Return the (x, y) coordinate for the center point of the cell that contains the specified text.  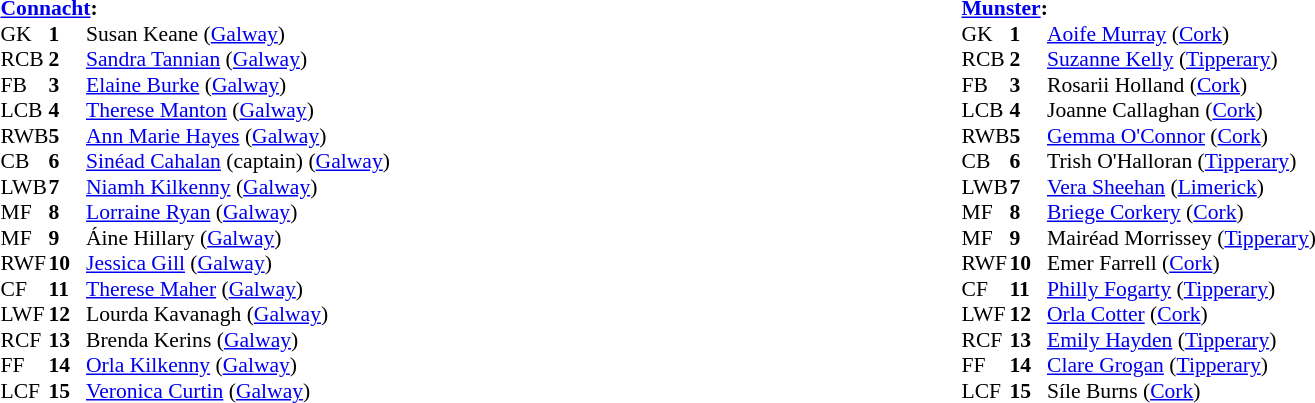
Brenda Kerins (Galway) (238, 340)
Ann Marie Hayes (Galway) (238, 136)
Niamh Kilkenny (Galway) (238, 187)
Susan Keane (Galway) (238, 34)
Sinéad Cahalan (captain) (Galway) (238, 161)
Jessica Gill (Galway) (238, 263)
Elaine Burke (Galway) (238, 85)
Orla Kilkenny (Galway) (238, 365)
Lourda Kavanagh (Galway) (238, 315)
Therese Manton (Galway) (238, 111)
Sandra Tannian (Galway) (238, 59)
Áine Hillary (Galway) (238, 238)
Therese Maher (Galway) (238, 289)
Lorraine Ryan (Galway) (238, 213)
